Return [X, Y] of the center of cell containing provided text 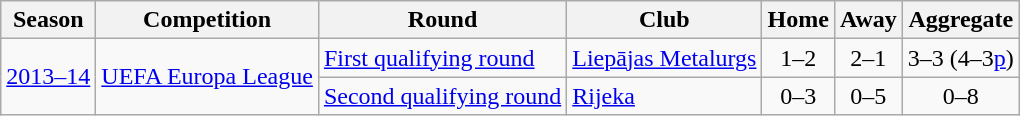
3–3 (4–3p) [960, 58]
Away [868, 20]
Club [664, 20]
Competition [208, 20]
UEFA Europa League [208, 77]
2013–14 [48, 77]
Second qualifying round [442, 96]
1–2 [798, 58]
Rijeka [664, 96]
Round [442, 20]
0–5 [868, 96]
Season [48, 20]
Aggregate [960, 20]
2–1 [868, 58]
0–8 [960, 96]
Home [798, 20]
First qualifying round [442, 58]
Liepājas Metalurgs [664, 58]
0–3 [798, 96]
